Return the [x, y] coordinate for the center point of the cell that contains the specified text.  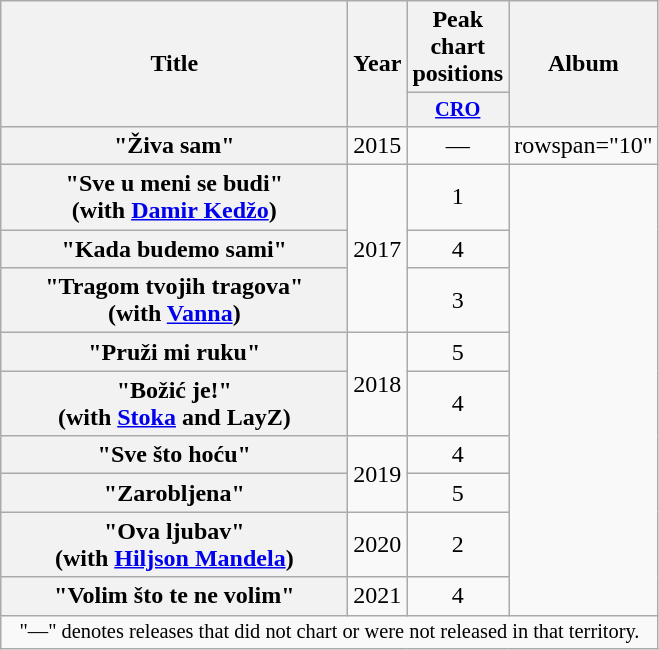
"Ova ljubav"(with Hiljson Mandela) [174, 544]
"Tragom tvojih tragova"(with Vanna) [174, 300]
Title [174, 64]
"Sve u meni se budi"(with Damir Kedžo) [174, 198]
2020 [378, 544]
Album [584, 64]
"Pruži mi ruku" [174, 352]
rowspan="10" [584, 145]
2019 [378, 474]
3 [458, 300]
"Živa sam" [174, 145]
2 [458, 544]
Peak chart positions [458, 47]
CRO [458, 110]
2017 [378, 249]
"Zarobljena" [174, 493]
— [458, 145]
"—" denotes releases that did not chart or were not released in that territory. [330, 632]
"Božić je!"(with Stoka and LayZ) [174, 404]
"Volim što te ne volim" [174, 596]
Year [378, 64]
1 [458, 198]
2018 [378, 384]
2021 [378, 596]
"Kada budemo sami" [174, 249]
2015 [378, 145]
"Sve što hoću" [174, 455]
